Identify which cell holds the provided text, then report its (x, y) central coordinate. 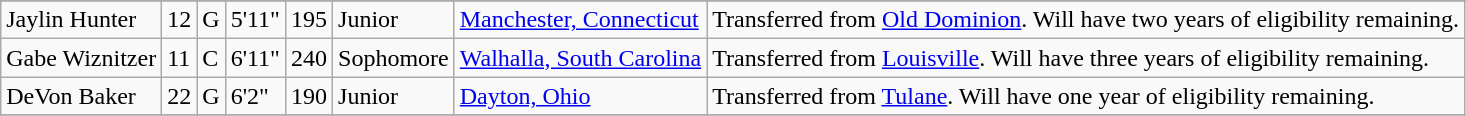
Manchester, Connecticut (580, 20)
Sophomore (394, 58)
12 (180, 20)
Transferred from Tulane. Will have one year of eligibility remaining. (1086, 96)
6'2" (255, 96)
Transferred from Old Dominion. Will have two years of eligibility remaining. (1086, 20)
Gabe Wiznitzer (82, 58)
190 (308, 96)
DeVon Baker (82, 96)
11 (180, 58)
6'11" (255, 58)
Transferred from Louisville. Will have three years of eligibility remaining. (1086, 58)
240 (308, 58)
C (211, 58)
Walhalla, South Carolina (580, 58)
Dayton, Ohio (580, 96)
5'11" (255, 20)
195 (308, 20)
Jaylin Hunter (82, 20)
22 (180, 96)
